Provide the (X, Y) coordinate of the cell's center where the given text is located.  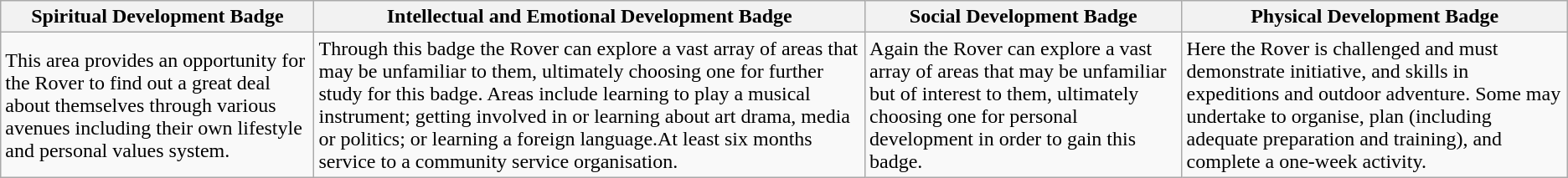
Spiritual Development Badge (157, 17)
Intellectual and Emotional Development Badge (590, 17)
Social Development Badge (1024, 17)
Physical Development Badge (1375, 17)
